Identify which cell holds the provided text, then report its [x, y] central coordinate. 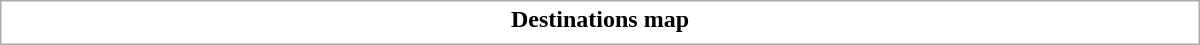
Destinations map [600, 19]
